Capture the cell that displays the provided text and extract its (x, y) central coordinate. 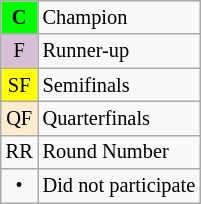
• (20, 186)
C (20, 17)
Did not participate (120, 186)
F (20, 51)
Champion (120, 17)
Semifinals (120, 85)
Runner-up (120, 51)
Quarterfinals (120, 118)
QF (20, 118)
SF (20, 85)
RR (20, 152)
Round Number (120, 152)
